Find where the given text appears and provide that cell's center as (x, y) coordinate. 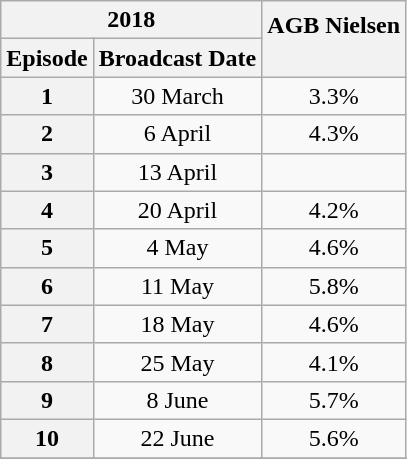
5.6% (334, 438)
1 (47, 96)
5 (47, 248)
8 June (178, 400)
25 May (178, 362)
4.2% (334, 210)
22 June (178, 438)
4 May (178, 248)
11 May (178, 286)
9 (47, 400)
4 (47, 210)
10 (47, 438)
AGB Nielsen (334, 39)
2018 (132, 20)
18 May (178, 324)
6 (47, 286)
6 April (178, 134)
20 April (178, 210)
8 (47, 362)
30 March (178, 96)
5.7% (334, 400)
4.1% (334, 362)
3.3% (334, 96)
5.8% (334, 286)
Broadcast Date (178, 58)
4.3% (334, 134)
3 (47, 172)
2 (47, 134)
13 April (178, 172)
7 (47, 324)
Episode (47, 58)
